Return the (x, y) coordinate for the center point of the cell that contains the specified text.  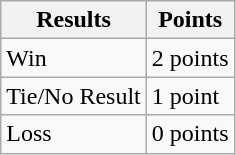
Tie/No Result (74, 96)
2 points (190, 58)
0 points (190, 134)
Results (74, 20)
1 point (190, 96)
Points (190, 20)
Loss (74, 134)
Win (74, 58)
